Return [x, y] of the center of cell containing provided text 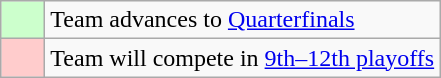
Team will compete in 9th–12th playoffs [242, 58]
Team advances to Quarterfinals [242, 20]
